For the text-containing cell, return its midpoint in (X, Y) coordinate format. 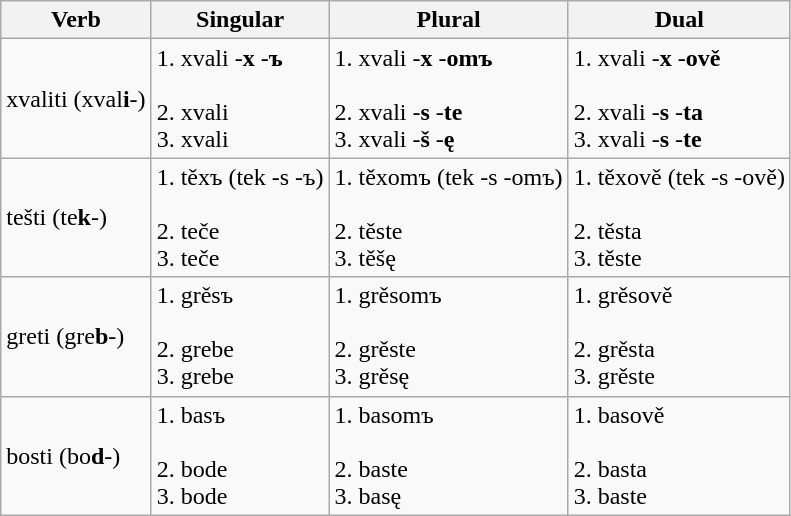
Verb (76, 20)
1. basъ2. bode 3. bode (240, 456)
xvaliti (xvali-) (76, 98)
1. těxově (tek -s -ově)2. těsta 3. těste (679, 218)
tešti (tek-) (76, 218)
Singular (240, 20)
1. těxъ (tek -s -ъ)2. teče 3. teče (240, 218)
1. těxomъ (tek -s -omъ)2. těste 3. těšę (448, 218)
Dual (679, 20)
greti (greb-) (76, 336)
1. grěsъ2. grebe 3. grebe (240, 336)
1. xvali -x -omъ2. xvali -s -te 3. xvali -š -ę (448, 98)
1. xvali -x -ъ2. xvali 3. xvali (240, 98)
bosti (bod-) (76, 456)
1. grěsomъ2. grěste 3. grěsę (448, 336)
1. basomъ2. baste 3. basę (448, 456)
1. grěsově2. grěsta 3. grěste (679, 336)
1. basově2. basta 3. baste (679, 456)
Plural (448, 20)
1. xvali -x -ově2. xvali -s -ta 3. xvali -s -te (679, 98)
